Return the (X, Y) coordinate for the center point of the cell that contains the specified text.  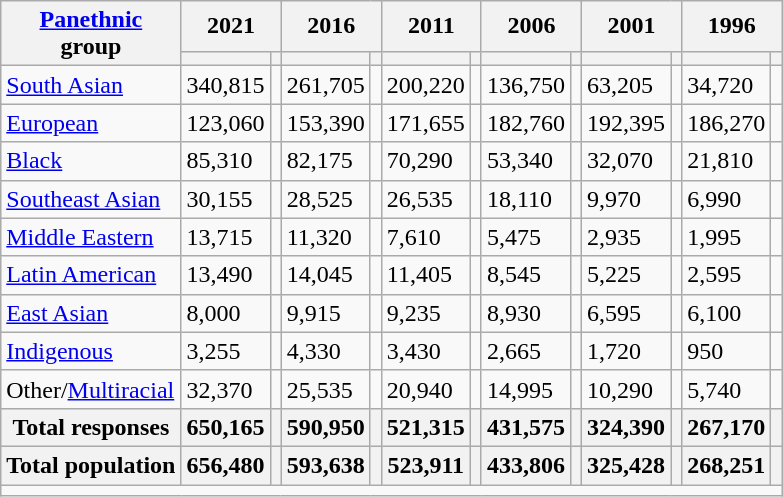
8,930 (526, 313)
Black (91, 161)
Other/Multiracial (91, 389)
6,595 (626, 313)
32,370 (226, 389)
32,070 (626, 161)
8,545 (526, 275)
9,970 (626, 199)
34,720 (726, 85)
650,165 (226, 427)
2006 (531, 26)
4,330 (326, 351)
182,760 (526, 123)
26,535 (426, 199)
2,595 (726, 275)
13,490 (226, 275)
171,655 (426, 123)
6,990 (726, 199)
13,715 (226, 237)
523,911 (426, 465)
433,806 (526, 465)
10,290 (626, 389)
3,430 (426, 351)
28,525 (326, 199)
2,665 (526, 351)
268,251 (726, 465)
9,235 (426, 313)
950 (726, 351)
East Asian (91, 313)
Total responses (91, 427)
Panethnicgroup (91, 34)
18,110 (526, 199)
30,155 (226, 199)
340,815 (226, 85)
8,000 (226, 313)
2,935 (626, 237)
1996 (732, 26)
82,175 (326, 161)
2021 (231, 26)
25,535 (326, 389)
186,270 (726, 123)
2011 (431, 26)
431,575 (526, 427)
123,060 (226, 123)
7,610 (426, 237)
Middle Eastern (91, 237)
521,315 (426, 427)
85,310 (226, 161)
53,340 (526, 161)
3,255 (226, 351)
324,390 (626, 427)
192,395 (626, 123)
South Asian (91, 85)
14,995 (526, 389)
267,170 (726, 427)
656,480 (226, 465)
Southeast Asian (91, 199)
63,205 (626, 85)
Total population (91, 465)
261,705 (326, 85)
11,320 (326, 237)
9,915 (326, 313)
590,950 (326, 427)
70,290 (426, 161)
1,720 (626, 351)
2001 (632, 26)
6,100 (726, 313)
21,810 (726, 161)
Latin American (91, 275)
Indigenous (91, 351)
11,405 (426, 275)
European (91, 123)
1,995 (726, 237)
20,940 (426, 389)
136,750 (526, 85)
5,740 (726, 389)
2016 (331, 26)
5,225 (626, 275)
5,475 (526, 237)
153,390 (326, 123)
14,045 (326, 275)
200,220 (426, 85)
593,638 (326, 465)
325,428 (626, 465)
